Scan for the cell matching the given text and deliver its (x, y) coordinate at center. 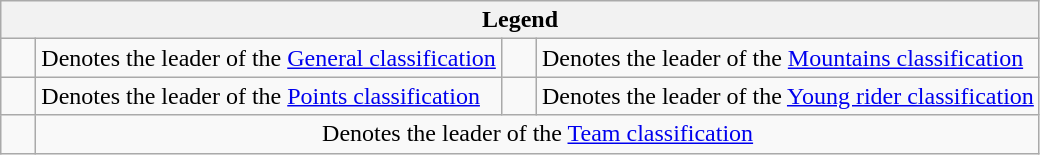
Legend (520, 20)
Denotes the leader of the Points classification (269, 96)
Denotes the leader of the General classification (269, 58)
Denotes the leader of the Team classification (538, 134)
Denotes the leader of the Young rider classification (788, 96)
Denotes the leader of the Mountains classification (788, 58)
